Detect which cell encompasses the target text, then output its [X, Y] center coordinate. 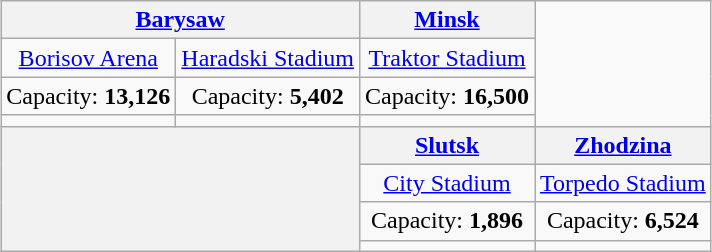
Capacity: 6,524 [624, 221]
Slutsk [446, 145]
Barysaw [180, 20]
Haradski Stadium [268, 58]
Capacity: 13,126 [88, 96]
Torpedo Stadium [624, 183]
Capacity: 5,402 [268, 96]
City Stadium [446, 183]
Borisov Arena [88, 58]
Capacity: 1,896 [446, 221]
Minsk [446, 20]
Traktor Stadium [446, 58]
Capacity: 16,500 [446, 96]
Zhodzina [624, 145]
